From the cell containing the given text, extract its center point as (X, Y) coordinate. 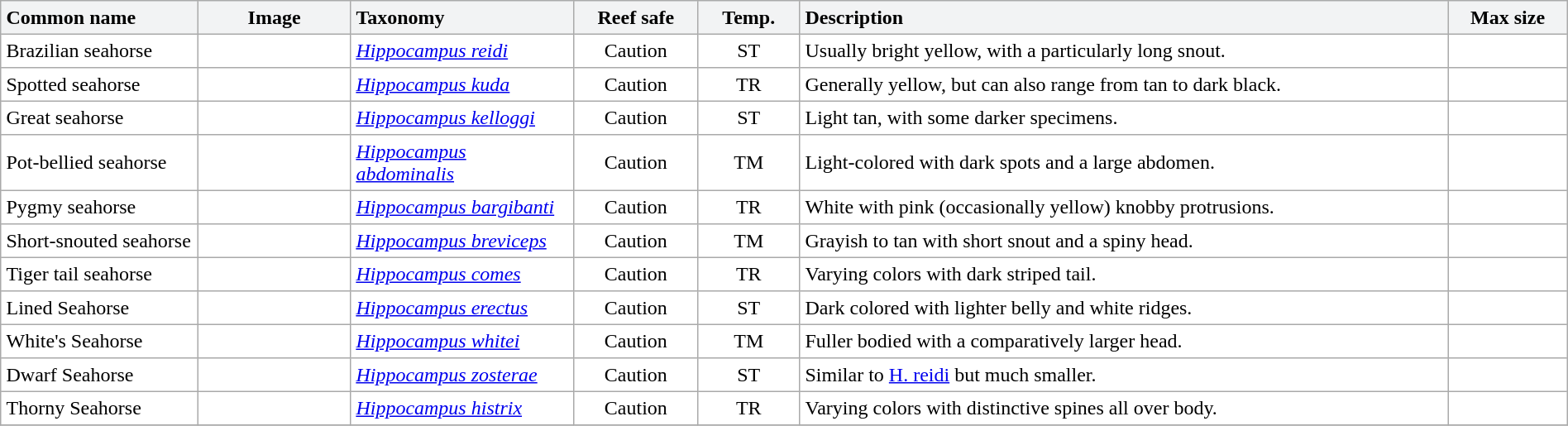
Pot-bellied seahorse (99, 163)
White's Seahorse (99, 341)
Varying colors with distinctive spines all over body. (1124, 408)
Similar to H. reidi but much smaller. (1124, 375)
Taxonomy (462, 17)
Hippocampus breviceps (462, 241)
Hippocampus kelloggi (462, 117)
Light tan, with some darker specimens. (1124, 117)
Hippocampus abdominalis (462, 163)
Pygmy seahorse (99, 207)
Varying colors with dark striped tail. (1124, 274)
Description (1124, 17)
Brazilian seahorse (99, 50)
Dwarf Seahorse (99, 375)
Fuller bodied with a comparatively larger head. (1124, 341)
Tiger tail seahorse (99, 274)
Temp. (749, 17)
Lined Seahorse (99, 308)
Short-snouted seahorse (99, 241)
Light-colored with dark spots and a large abdomen. (1124, 163)
White with pink (occasionally yellow) knobby protrusions. (1124, 207)
Great seahorse (99, 117)
Usually bright yellow, with a particularly long snout. (1124, 50)
Image (274, 17)
Thorny Seahorse (99, 408)
Hippocampus kuda (462, 84)
Reef safe (636, 17)
Hippocampus reidi (462, 50)
Max size (1508, 17)
Hippocampus comes (462, 274)
Dark colored with lighter belly and white ridges. (1124, 308)
Hippocampus histrix (462, 408)
Common name (99, 17)
Hippocampus erectus (462, 308)
Hippocampus bargibanti (462, 207)
Grayish to tan with short snout and a spiny head. (1124, 241)
Generally yellow, but can also range from tan to dark black. (1124, 84)
Spotted seahorse (99, 84)
Hippocampus zosterae (462, 375)
Hippocampus whitei (462, 341)
